Capture the cell that displays the provided text and extract its [X, Y] central coordinate. 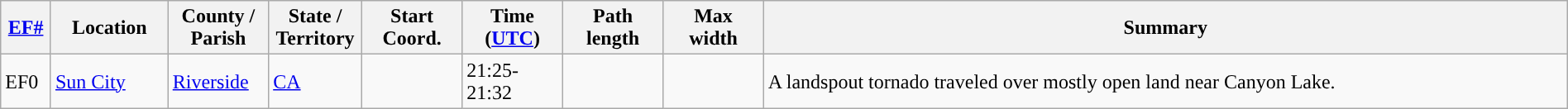
Summary [1165, 28]
County / Parish [218, 28]
Start Coord. [412, 28]
CA [316, 81]
Path length [612, 28]
Location [109, 28]
State / Territory [316, 28]
A landspout tornado traveled over mostly open land near Canyon Lake. [1165, 81]
Time (UTC) [513, 28]
Riverside [218, 81]
EF# [26, 28]
21:25-21:32 [513, 81]
Sun City [109, 81]
EF0 [26, 81]
Max width [713, 28]
